Search for the cell housing the specified text and yield its [X, Y] center coordinate. 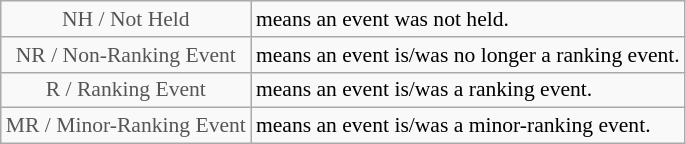
NR / Non-Ranking Event [126, 55]
MR / Minor-Ranking Event [126, 126]
means an event is/was a ranking event. [468, 90]
means an event was not held. [468, 19]
means an event is/was no longer a ranking event. [468, 55]
NH / Not Held [126, 19]
means an event is/was a minor-ranking event. [468, 126]
R / Ranking Event [126, 90]
